Detect which cell encompasses the target text, then output its (x, y) center coordinate. 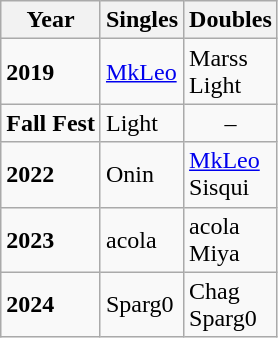
Year (51, 20)
Sparg0 (142, 304)
– (231, 123)
2019 (51, 72)
Doubles (231, 20)
2022 (51, 174)
Chag Sparg0 (231, 304)
2023 (51, 240)
MkLeo (142, 72)
Fall Fest (51, 123)
Light (142, 123)
Singles (142, 20)
Onin (142, 174)
2024 (51, 304)
MkLeo Sisqui (231, 174)
acola (142, 240)
acola Miya (231, 240)
Marss Light (231, 72)
